For the text-containing cell, return its midpoint in [X, Y] coordinate format. 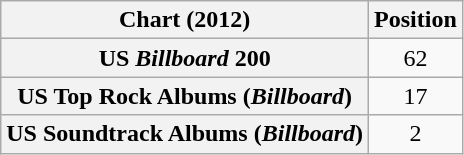
17 [416, 96]
62 [416, 58]
US Billboard 200 [185, 58]
Position [416, 20]
2 [416, 134]
US Soundtrack Albums (Billboard) [185, 134]
US Top Rock Albums (Billboard) [185, 96]
Chart (2012) [185, 20]
